Detect which cell encompasses the target text, then output its [X, Y] center coordinate. 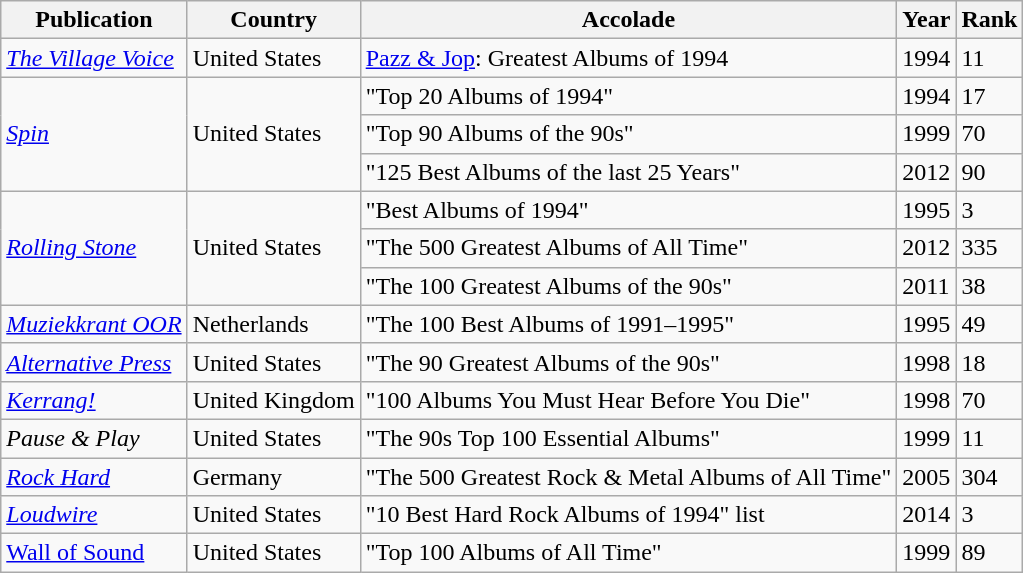
Pause & Play [94, 438]
"100 Albums You Must Hear Before You Die" [628, 400]
Accolade [628, 20]
18 [990, 362]
United Kingdom [274, 400]
Loudwire [94, 515]
Muziekkrant OOR [94, 324]
2005 [926, 477]
"The 100 Best Albums of 1991–1995" [628, 324]
"The 500 Greatest Rock & Metal Albums of All Time" [628, 477]
Wall of Sound [94, 553]
"The 100 Greatest Albums of the 90s" [628, 286]
304 [990, 477]
"Top 100 Albums of All Time" [628, 553]
Country [274, 20]
49 [990, 324]
Spin [94, 134]
Alternative Press [94, 362]
38 [990, 286]
The Village Voice [94, 58]
"The 500 Greatest Albums of All Time" [628, 248]
Netherlands [274, 324]
89 [990, 553]
Publication [94, 20]
"Top 90 Albums of the 90s" [628, 134]
Rolling Stone [94, 248]
"The 90s Top 100 Essential Albums" [628, 438]
90 [990, 172]
17 [990, 96]
"Top 20 Albums of 1994" [628, 96]
2014 [926, 515]
335 [990, 248]
"The 90 Greatest Albums of the 90s" [628, 362]
Germany [274, 477]
"10 Best Hard Rock Albums of 1994" list [628, 515]
"125 Best Albums of the last 25 Years" [628, 172]
Year [926, 20]
Rank [990, 20]
Rock Hard [94, 477]
"Best Albums of 1994" [628, 210]
2011 [926, 286]
Pazz & Jop: Greatest Albums of 1994 [628, 58]
Kerrang! [94, 400]
